Capture the cell that displays the provided text and extract its [x, y] central coordinate. 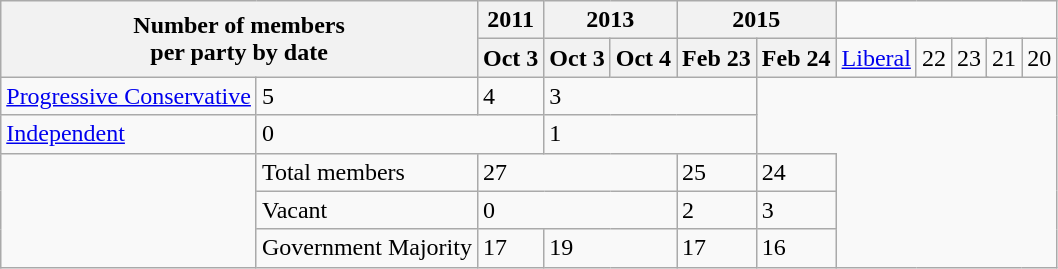
2015 [756, 20]
22 [934, 58]
4 [510, 96]
Total members [366, 172]
24 [796, 172]
16 [796, 248]
Liberal [876, 58]
Feb 23 [717, 58]
2 [717, 210]
Progressive Conservative [129, 96]
2013 [610, 20]
Number of membersper party by date [240, 39]
Independent [129, 134]
Oct 4 [643, 58]
23 [968, 58]
1 [650, 134]
Vacant [366, 210]
5 [366, 96]
Feb 24 [796, 58]
21 [1004, 58]
19 [610, 248]
Government Majority [366, 248]
2011 [510, 20]
25 [717, 172]
20 [1040, 58]
27 [576, 172]
